Find where the given text appears and provide that cell's center as (x, y) coordinate. 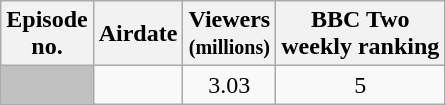
Episodeno. (47, 34)
3.03 (230, 85)
Viewers(millions) (230, 34)
BBC Twoweekly ranking (360, 34)
5 (360, 85)
Airdate (138, 34)
